Capture the cell that displays the provided text and extract its [x, y] central coordinate. 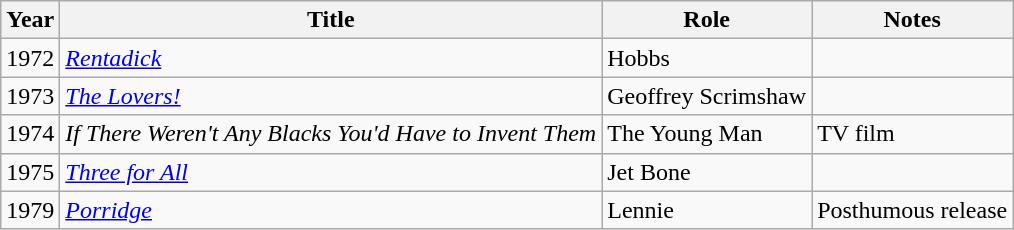
1974 [30, 134]
Notes [912, 20]
Geoffrey Scrimshaw [707, 96]
TV film [912, 134]
The Lovers! [331, 96]
Lennie [707, 210]
1975 [30, 172]
Title [331, 20]
Hobbs [707, 58]
Posthumous release [912, 210]
Rentadick [331, 58]
1973 [30, 96]
1979 [30, 210]
Role [707, 20]
If There Weren't Any Blacks You'd Have to Invent Them [331, 134]
1972 [30, 58]
Three for All [331, 172]
Porridge [331, 210]
Jet Bone [707, 172]
Year [30, 20]
The Young Man [707, 134]
